Extract the (x, y) coordinate from the center of the cell holding the provided text.  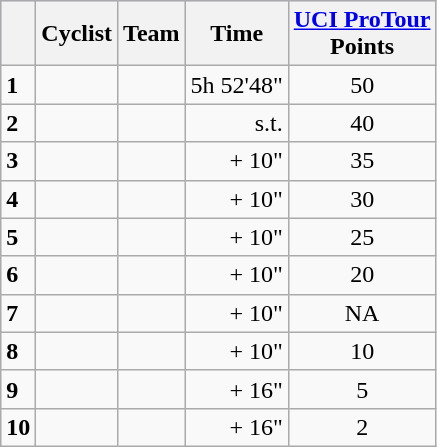
UCI ProTourPoints (362, 34)
50 (362, 85)
35 (362, 161)
Team (152, 34)
40 (362, 123)
20 (362, 275)
25 (362, 237)
5h 52'48" (236, 85)
1 (18, 85)
NA (362, 313)
30 (362, 199)
4 (18, 199)
9 (18, 389)
7 (18, 313)
Time (236, 34)
8 (18, 351)
s.t. (236, 123)
Cyclist (77, 34)
3 (18, 161)
6 (18, 275)
